Identify which cell holds the provided text, then report its [x, y] central coordinate. 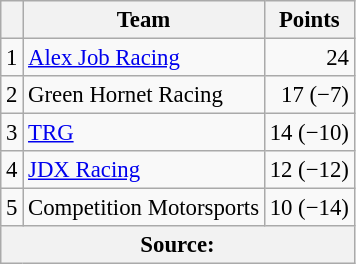
4 [12, 170]
2 [12, 95]
TRG [144, 133]
1 [12, 58]
JDX Racing [144, 170]
Points [309, 20]
10 (−14) [309, 208]
Alex Job Racing [144, 58]
Team [144, 20]
3 [12, 133]
24 [309, 58]
12 (−12) [309, 170]
Source: [178, 245]
14 (−10) [309, 133]
5 [12, 208]
Competition Motorsports [144, 208]
Green Hornet Racing [144, 95]
17 (−7) [309, 95]
